Return the [x, y] coordinate for the center point of the cell that contains the specified text.  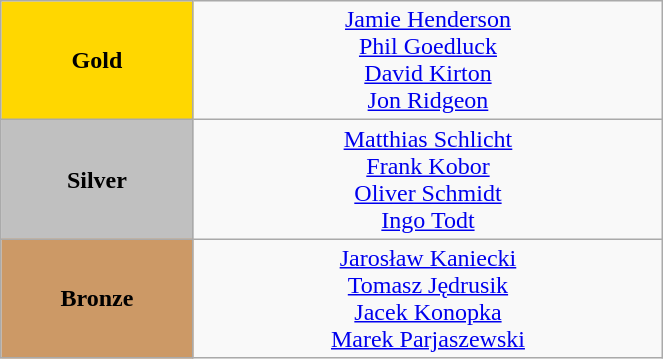
Bronze [97, 298]
Jarosław KanieckiTomasz JędrusikJacek KonopkaMarek Parjaszewski [428, 298]
Silver [97, 180]
Gold [97, 60]
Jamie HendersonPhil GoedluckDavid KirtonJon Ridgeon [428, 60]
Matthias SchlichtFrank KoborOliver SchmidtIngo Todt [428, 180]
